Return the [X, Y] coordinate for the center point of the cell that contains the specified text.  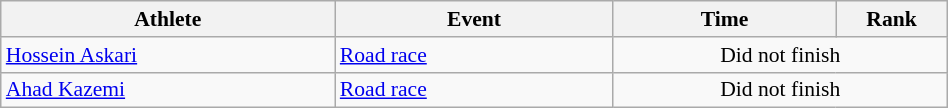
Rank [892, 19]
Time [724, 19]
Hossein Askari [168, 55]
Athlete [168, 19]
Event [474, 19]
Ahad Kazemi [168, 90]
